Return (x, y) of the center of cell containing provided text 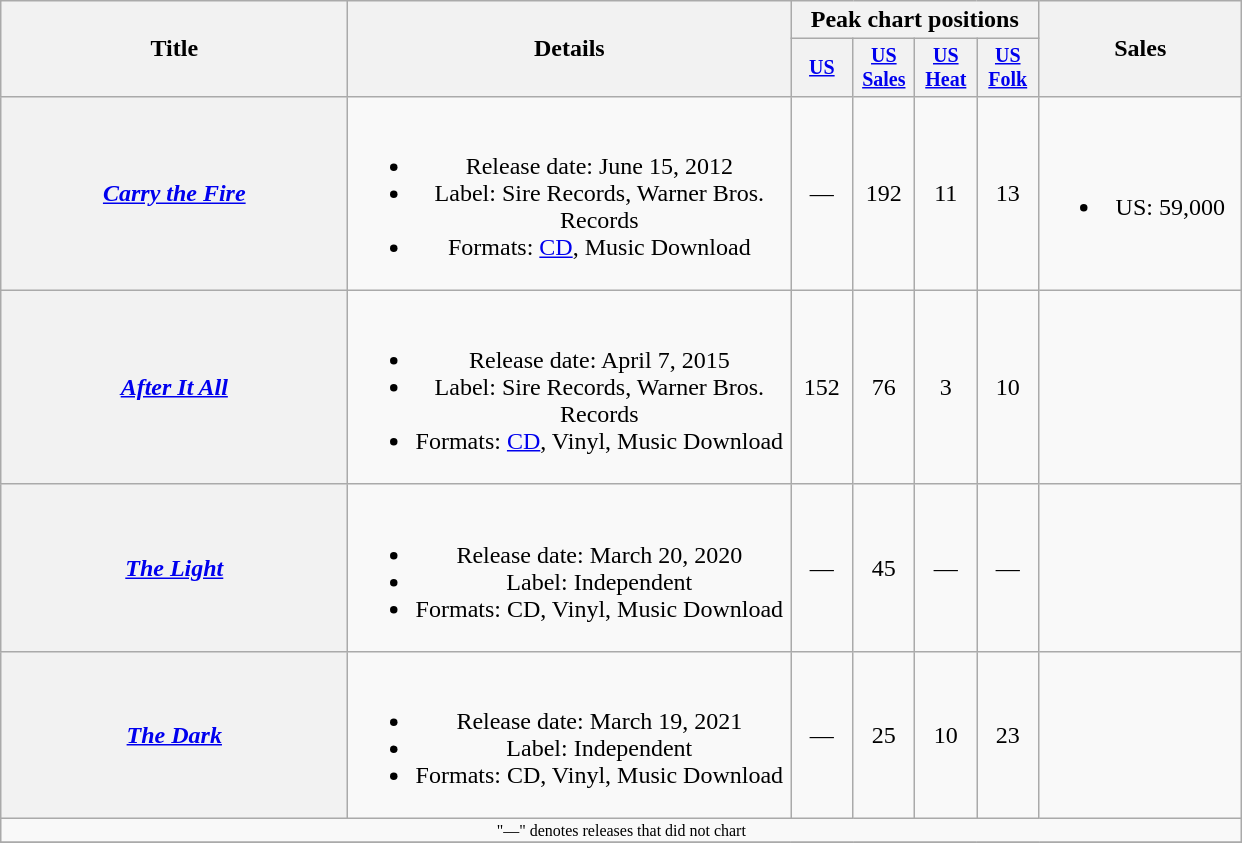
US (822, 68)
Title (174, 49)
US Folk (1008, 68)
Peak chart positions (915, 20)
The Dark (174, 734)
Sales (1140, 49)
3 (946, 387)
Release date: June 15, 2012Label: Sire Records, Warner Bros. RecordsFormats: CD, Music Download (570, 193)
152 (822, 387)
Details (570, 49)
US: 59,000 (1140, 193)
13 (1008, 193)
US Sales (884, 68)
45 (884, 568)
25 (884, 734)
After It All (174, 387)
76 (884, 387)
US Heat (946, 68)
Release date: March 19, 2021Label: IndependentFormats: CD, Vinyl, Music Download (570, 734)
11 (946, 193)
192 (884, 193)
The Light (174, 568)
"—" denotes releases that did not chart (622, 831)
Carry the Fire (174, 193)
Release date: March 20, 2020Label: IndependentFormats: CD, Vinyl, Music Download (570, 568)
Release date: April 7, 2015Label: Sire Records, Warner Bros. RecordsFormats: CD, Vinyl, Music Download (570, 387)
23 (1008, 734)
